Capture the cell that displays the provided text and extract its [X, Y] central coordinate. 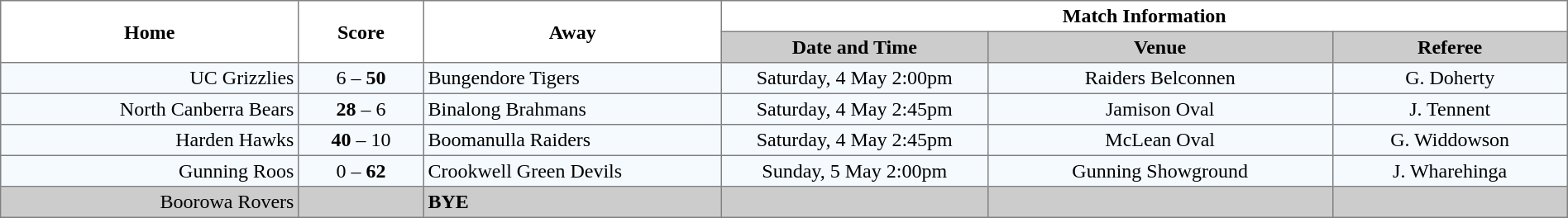
G. Doherty [1450, 78]
40 – 10 [361, 140]
UC Grizzlies [150, 78]
Gunning Showground [1159, 171]
J. Tennent [1450, 109]
Harden Hawks [150, 140]
6 – 50 [361, 78]
Gunning Roos [150, 171]
BYE [572, 202]
Boomanulla Raiders [572, 140]
G. Widdowson [1450, 140]
McLean Oval [1159, 140]
0 – 62 [361, 171]
North Canberra Bears [150, 109]
Jamison Oval [1159, 109]
Bungendore Tigers [572, 78]
Home [150, 31]
Binalong Brahmans [572, 109]
Match Information [1145, 17]
Raiders Belconnen [1159, 78]
28 – 6 [361, 109]
Crookwell Green Devils [572, 171]
Venue [1159, 47]
Saturday, 4 May 2:00pm [854, 78]
Score [361, 31]
Sunday, 5 May 2:00pm [854, 171]
Boorowa Rovers [150, 202]
Date and Time [854, 47]
Away [572, 31]
Referee [1450, 47]
J. Wharehinga [1450, 171]
